Capture the cell that displays the provided text and extract its (X, Y) central coordinate. 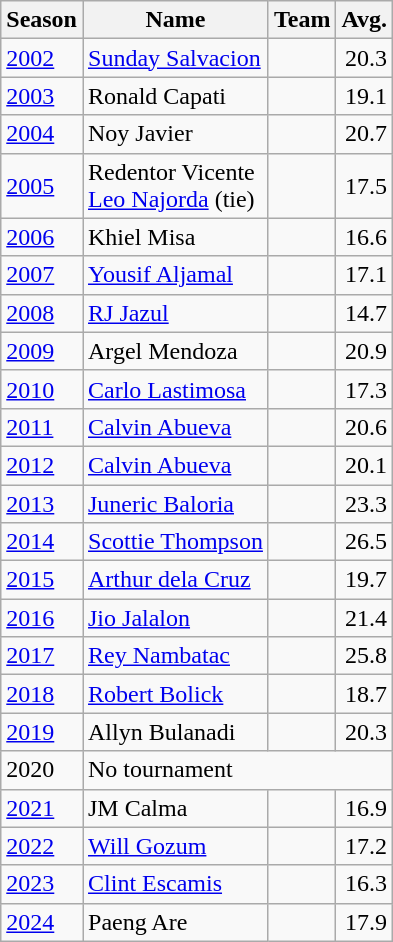
Noy Javier (175, 134)
Name (175, 20)
2011 (42, 427)
Paeng Are (175, 922)
16.9 (364, 808)
2010 (42, 389)
2004 (42, 134)
Scottie Thompson (175, 542)
2015 (42, 580)
2023 (42, 884)
Robert Bolick (175, 694)
2018 (42, 694)
21.4 (364, 618)
Ronald Capati (175, 96)
20.1 (364, 465)
Will Gozum (175, 846)
17.5 (364, 186)
18.7 (364, 694)
17.1 (364, 275)
No tournament (237, 770)
Argel Mendoza (175, 351)
2007 (42, 275)
2005 (42, 186)
Jio Jalalon (175, 618)
2017 (42, 656)
17.3 (364, 389)
2012 (42, 465)
16.3 (364, 884)
Season (42, 20)
Rey Nambatac (175, 656)
20.7 (364, 134)
26.5 (364, 542)
20.6 (364, 427)
20.9 (364, 351)
Avg. (364, 20)
Khiel Misa (175, 237)
Yousif Aljamal (175, 275)
2014 (42, 542)
17.2 (364, 846)
2016 (42, 618)
19.1 (364, 96)
2003 (42, 96)
17.9 (364, 922)
2019 (42, 732)
Sunday Salvacion (175, 58)
2020 (42, 770)
2006 (42, 237)
Redentor VicenteLeo Najorda (tie) (175, 186)
2021 (42, 808)
2009 (42, 351)
Allyn Bulanadi (175, 732)
Carlo Lastimosa (175, 389)
16.6 (364, 237)
23.3 (364, 503)
2013 (42, 503)
Arthur dela Cruz (175, 580)
2022 (42, 846)
JM Calma (175, 808)
Team (302, 20)
Juneric Baloria (175, 503)
RJ Jazul (175, 313)
14.7 (364, 313)
Clint Escamis (175, 884)
2008 (42, 313)
25.8 (364, 656)
2024 (42, 922)
2002 (42, 58)
19.7 (364, 580)
